Output the [x, y] coordinate of the center of the cell containing the given text.  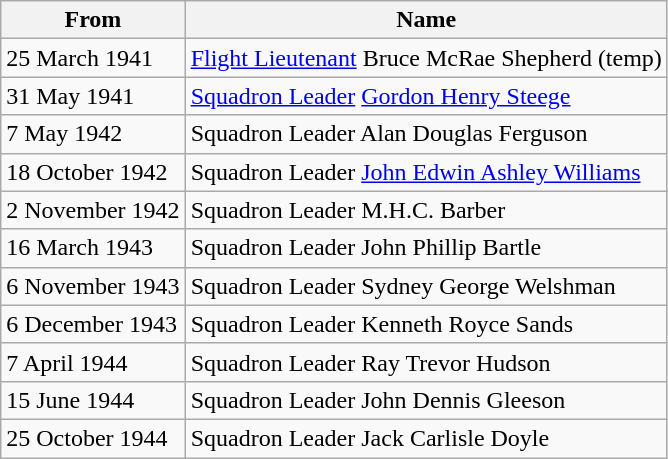
Flight Lieutenant Bruce McRae Shepherd (temp) [426, 58]
Squadron Leader John Edwin Ashley Williams [426, 172]
18 October 1942 [93, 172]
Name [426, 20]
Squadron Leader Alan Douglas Ferguson [426, 134]
15 June 1944 [93, 400]
7 April 1944 [93, 362]
25 March 1941 [93, 58]
Squadron Leader Gordon Henry Steege [426, 96]
From [93, 20]
Squadron Leader Jack Carlisle Doyle [426, 438]
Squadron Leader M.H.C. Barber [426, 210]
25 October 1944 [93, 438]
Squadron Leader Kenneth Royce Sands [426, 324]
16 March 1943 [93, 248]
Squadron Leader Sydney George Welshman [426, 286]
6 November 1943 [93, 286]
Squadron Leader Ray Trevor Hudson [426, 362]
7 May 1942 [93, 134]
2 November 1942 [93, 210]
Squadron Leader John Dennis Gleeson [426, 400]
31 May 1941 [93, 96]
6 December 1943 [93, 324]
Squadron Leader John Phillip Bartle [426, 248]
